Output the [X, Y] coordinate of the center of the cell containing the given text.  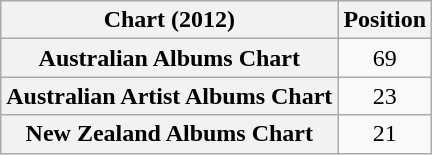
New Zealand Albums Chart [170, 134]
Australian Artist Albums Chart [170, 96]
Australian Albums Chart [170, 58]
23 [385, 96]
69 [385, 58]
Position [385, 20]
Chart (2012) [170, 20]
21 [385, 134]
